For the text-containing cell, return its midpoint in (x, y) coordinate format. 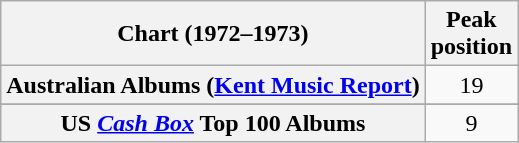
9 (471, 123)
Australian Albums (Kent Music Report) (213, 85)
Peakposition (471, 34)
Chart (1972–1973) (213, 34)
19 (471, 85)
US Cash Box Top 100 Albums (213, 123)
